Pinpoint the cell where the given text exists, returning its [x, y] midpoint coordinate. 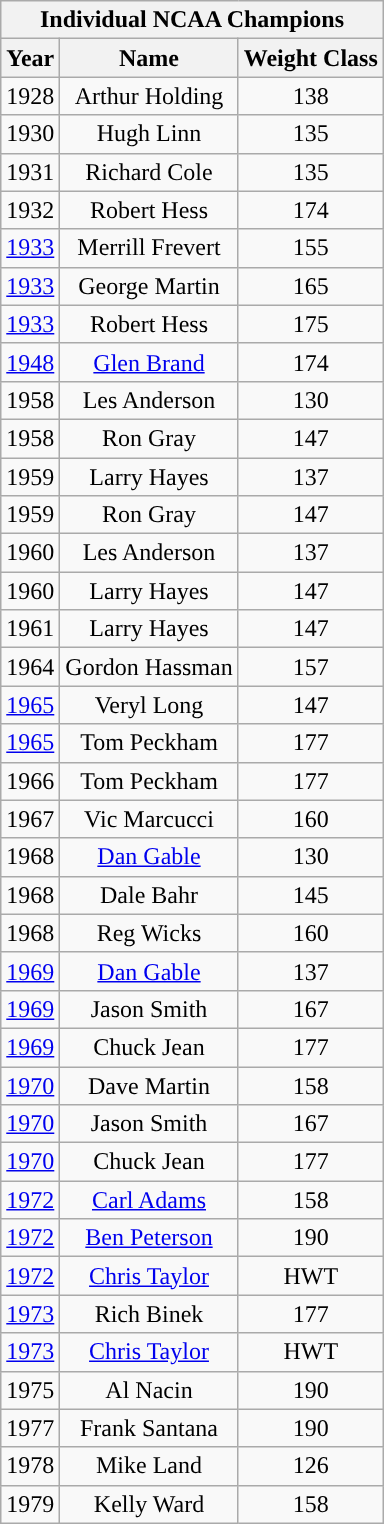
1964 [30, 667]
1961 [30, 629]
1977 [30, 1428]
1948 [30, 362]
Name [149, 58]
126 [310, 1466]
Rich Binek [149, 1314]
George Martin [149, 286]
175 [310, 324]
Arthur Holding [149, 96]
1931 [30, 172]
Mike Land [149, 1466]
Hugh Linn [149, 134]
Al Nacin [149, 1390]
Kelly Ward [149, 1504]
165 [310, 286]
Reg Wicks [149, 933]
155 [310, 248]
Ben Peterson [149, 1238]
1930 [30, 134]
Weight Class [310, 58]
Frank Santana [149, 1428]
1979 [30, 1504]
1928 [30, 96]
1967 [30, 819]
Gordon Hassman [149, 667]
Merrill Frevert [149, 248]
1966 [30, 781]
145 [310, 895]
Glen Brand [149, 362]
Year [30, 58]
138 [310, 96]
157 [310, 667]
Veryl Long [149, 705]
1978 [30, 1466]
1975 [30, 1390]
Individual NCAA Champions [192, 20]
1932 [30, 210]
Dale Bahr [149, 895]
Richard Cole [149, 172]
Vic Marcucci [149, 819]
Dave Martin [149, 1085]
Carl Adams [149, 1200]
